Locate the cell with the specified text and output its (X, Y) center coordinate. 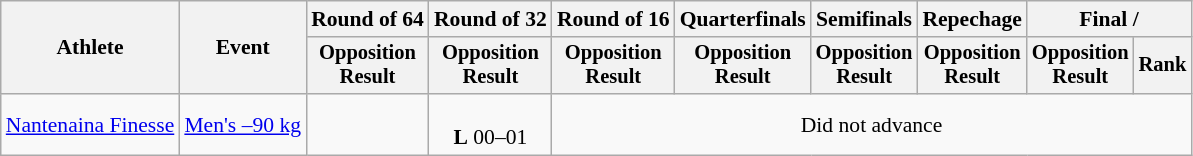
Nantenaina Finesse (90, 124)
Round of 64 (368, 19)
Rank (1163, 66)
Athlete (90, 48)
Final / (1109, 19)
L 00–01 (490, 124)
Quarterfinals (743, 19)
Men's –90 kg (242, 124)
Did not advance (872, 124)
Semifinals (864, 19)
Event (242, 48)
Round of 32 (490, 19)
Repechage (972, 19)
Round of 16 (614, 19)
